Pinpoint the cell where the given text exists, returning its [X, Y] midpoint coordinate. 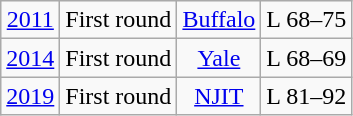
L 81–92 [306, 96]
Buffalo [219, 20]
2019 [30, 96]
L 68–69 [306, 58]
2011 [30, 20]
NJIT [219, 96]
2014 [30, 58]
Yale [219, 58]
L 68–75 [306, 20]
